Identify which cell holds the provided text, then report its (x, y) central coordinate. 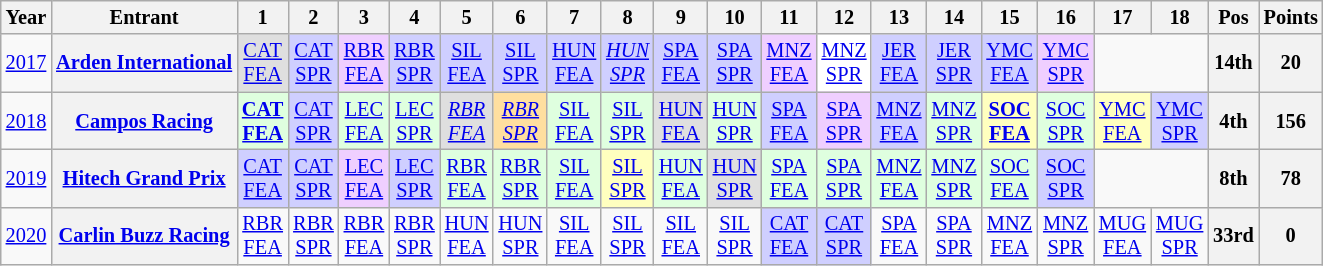
2020 (26, 236)
2017 (26, 63)
Entrant (144, 17)
7 (574, 17)
8 (628, 17)
Points (1291, 17)
20 (1291, 63)
11 (790, 17)
4th (1233, 121)
Arden International (144, 63)
6 (520, 17)
MUGFEA (1122, 236)
12 (844, 17)
Carlin Buzz Racing (144, 236)
156 (1291, 121)
9 (681, 17)
Hitech Grand Prix (144, 178)
78 (1291, 178)
18 (1180, 17)
14th (1233, 63)
MUGSPR (1180, 236)
Campos Racing (144, 121)
33rd (1233, 236)
0 (1291, 236)
JERSPR (954, 63)
3 (364, 17)
4 (414, 17)
17 (1122, 17)
5 (467, 17)
2019 (26, 178)
10 (735, 17)
14 (954, 17)
Year (26, 17)
1 (262, 17)
2 (313, 17)
13 (898, 17)
2018 (26, 121)
15 (1009, 17)
8th (1233, 178)
JERFEA (898, 63)
16 (1066, 17)
Pos (1233, 17)
